Determine the (X, Y) coordinate at the center of the cell enclosing the given text.  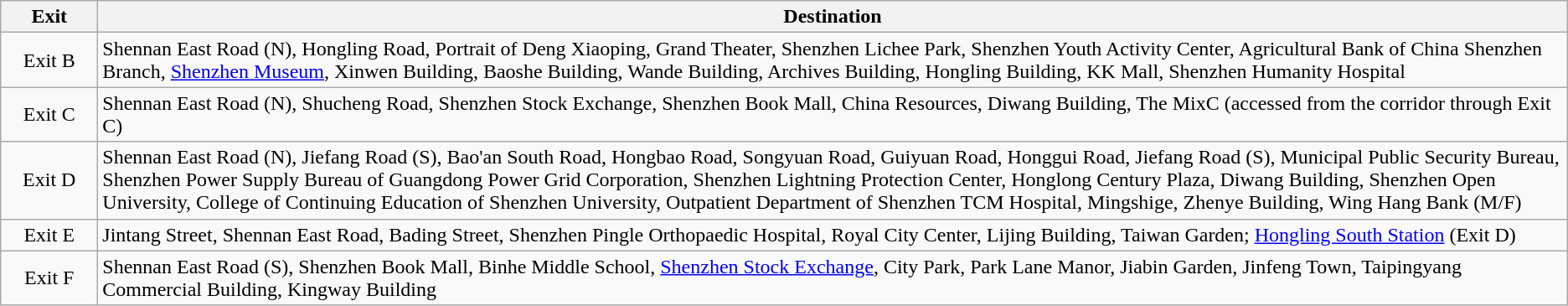
Exit D (49, 180)
Exit F (49, 278)
Exit (49, 17)
Exit C (49, 114)
Exit B (49, 60)
Destination (833, 17)
Exit E (49, 235)
